Detect which cell encompasses the target text, then output its [X, Y] center coordinate. 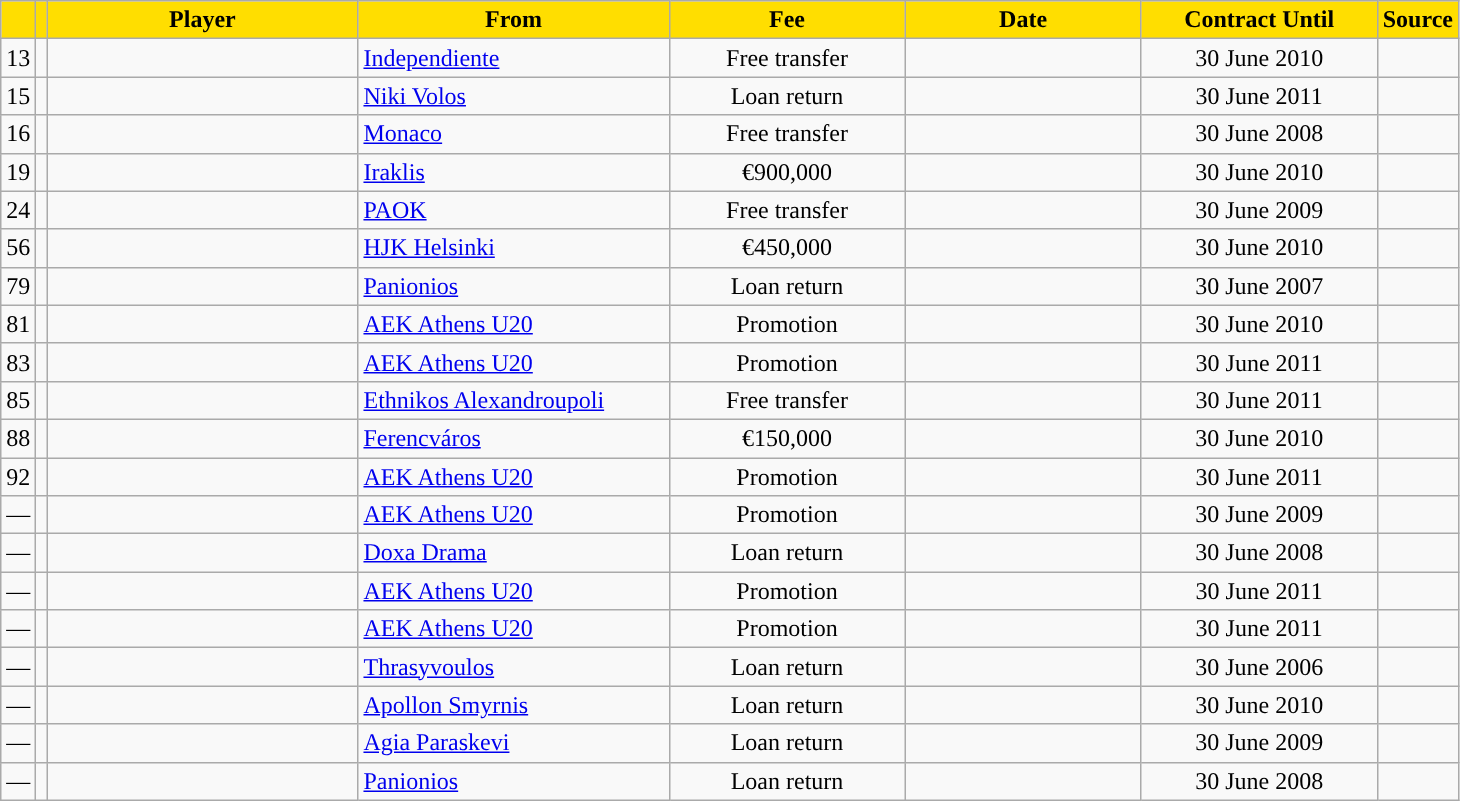
24 [18, 210]
Iraklis [514, 172]
79 [18, 286]
85 [18, 400]
Contract Until [1259, 20]
83 [18, 362]
56 [18, 248]
13 [18, 58]
Independiente [514, 58]
30 June 2007 [1259, 286]
Fee [787, 20]
15 [18, 96]
Niki Volos [514, 96]
30 June 2006 [1259, 667]
Player [202, 20]
PAOK [514, 210]
Ethnikos Alexandroupoli [514, 400]
Agia Paraskevi [514, 743]
92 [18, 477]
€150,000 [787, 438]
€450,000 [787, 248]
81 [18, 324]
Thrasyvoulos [514, 667]
From [514, 20]
Apollon Smyrnis [514, 705]
16 [18, 134]
Monaco [514, 134]
Date [1023, 20]
HJK Helsinki [514, 248]
Doxa Drama [514, 553]
Ferencváros [514, 438]
Source [1418, 20]
€900,000 [787, 172]
19 [18, 172]
88 [18, 438]
